Locate the cell with the specified text and output its (x, y) center coordinate. 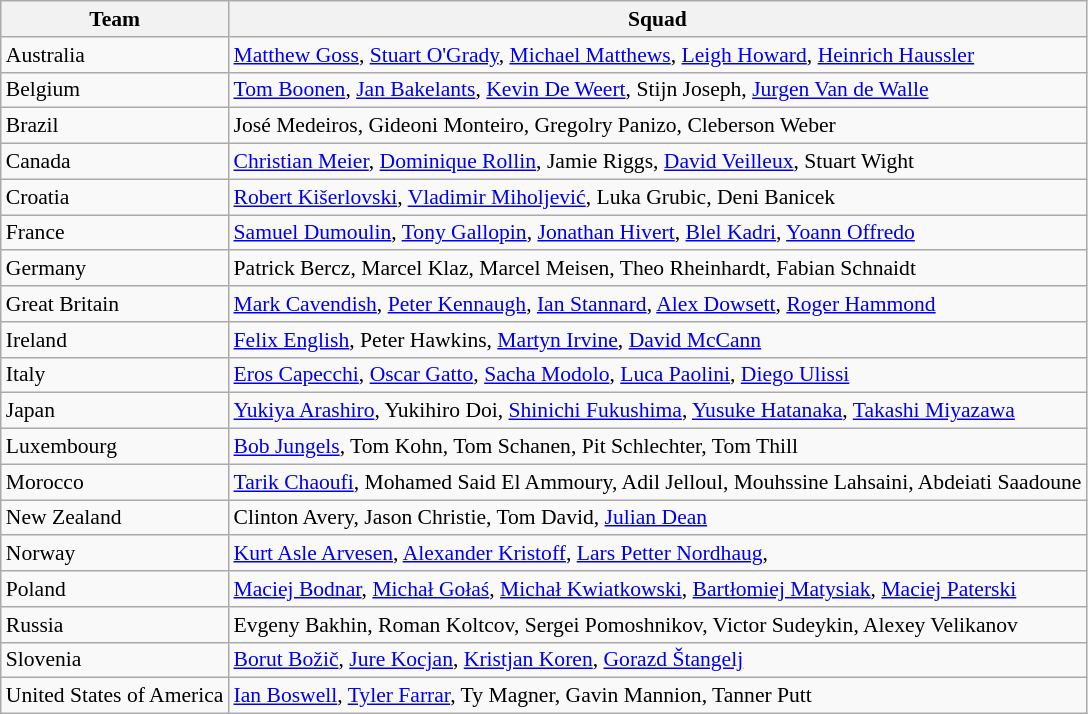
Tom Boonen, Jan Bakelants, Kevin De Weert, Stijn Joseph, Jurgen Van de Walle (657, 90)
Robert Kišerlovski, Vladimir Miholjević, Luka Grubic, Deni Banicek (657, 197)
Team (115, 19)
Bob Jungels, Tom Kohn, Tom Schanen, Pit Schlechter, Tom Thill (657, 447)
Russia (115, 625)
Slovenia (115, 660)
Clinton Avery, Jason Christie, Tom David, Julian Dean (657, 518)
Mark Cavendish, Peter Kennaugh, Ian Stannard, Alex Dowsett, Roger Hammond (657, 304)
Poland (115, 589)
Luxembourg (115, 447)
Canada (115, 162)
Brazil (115, 126)
Evgeny Bakhin, Roman Koltcov, Sergei Pomoshnikov, Victor Sudeykin, Alexey Velikanov (657, 625)
Yukiya Arashiro, Yukihiro Doi, Shinichi Fukushima, Yusuke Hatanaka, Takashi Miyazawa (657, 411)
José Medeiros, Gideoni Monteiro, Gregolry Panizo, Cleberson Weber (657, 126)
Kurt Asle Arvesen, Alexander Kristoff, Lars Petter Nordhaug, (657, 554)
Japan (115, 411)
Germany (115, 269)
Ian Boswell, Tyler Farrar, Ty Magner, Gavin Mannion, Tanner Putt (657, 696)
Felix English, Peter Hawkins, Martyn Irvine, David McCann (657, 340)
France (115, 233)
Patrick Bercz, Marcel Klaz, Marcel Meisen, Theo Rheinhardt, Fabian Schnaidt (657, 269)
Maciej Bodnar, Michał Gołaś, Michał Kwiatkowski, Bartłomiej Matysiak, Maciej Paterski (657, 589)
New Zealand (115, 518)
Matthew Goss, Stuart O'Grady, Michael Matthews, Leigh Howard, Heinrich Haussler (657, 55)
Samuel Dumoulin, Tony Gallopin, Jonathan Hivert, Blel Kadri, Yoann Offredo (657, 233)
Belgium (115, 90)
Christian Meier, Dominique Rollin, Jamie Riggs, David Veilleux, Stuart Wight (657, 162)
Tarik Chaoufi, Mohamed Said El Ammoury, Adil Jelloul, Mouhssine Lahsaini, Abdeiati Saadoune (657, 482)
Eros Capecchi, Oscar Gatto, Sacha Modolo, Luca Paolini, Diego Ulissi (657, 375)
Australia (115, 55)
Ireland (115, 340)
Croatia (115, 197)
Morocco (115, 482)
Italy (115, 375)
Squad (657, 19)
Great Britain (115, 304)
United States of America (115, 696)
Borut Božič, Jure Kocjan, Kristjan Koren, Gorazd Štangelj (657, 660)
Norway (115, 554)
